Output the [x, y] coordinate of the center of the cell containing the given text.  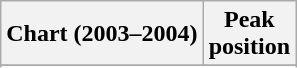
Chart (2003–2004) [102, 34]
Peakposition [249, 34]
